Pinpoint the cell where the given text exists, returning its [X, Y] midpoint coordinate. 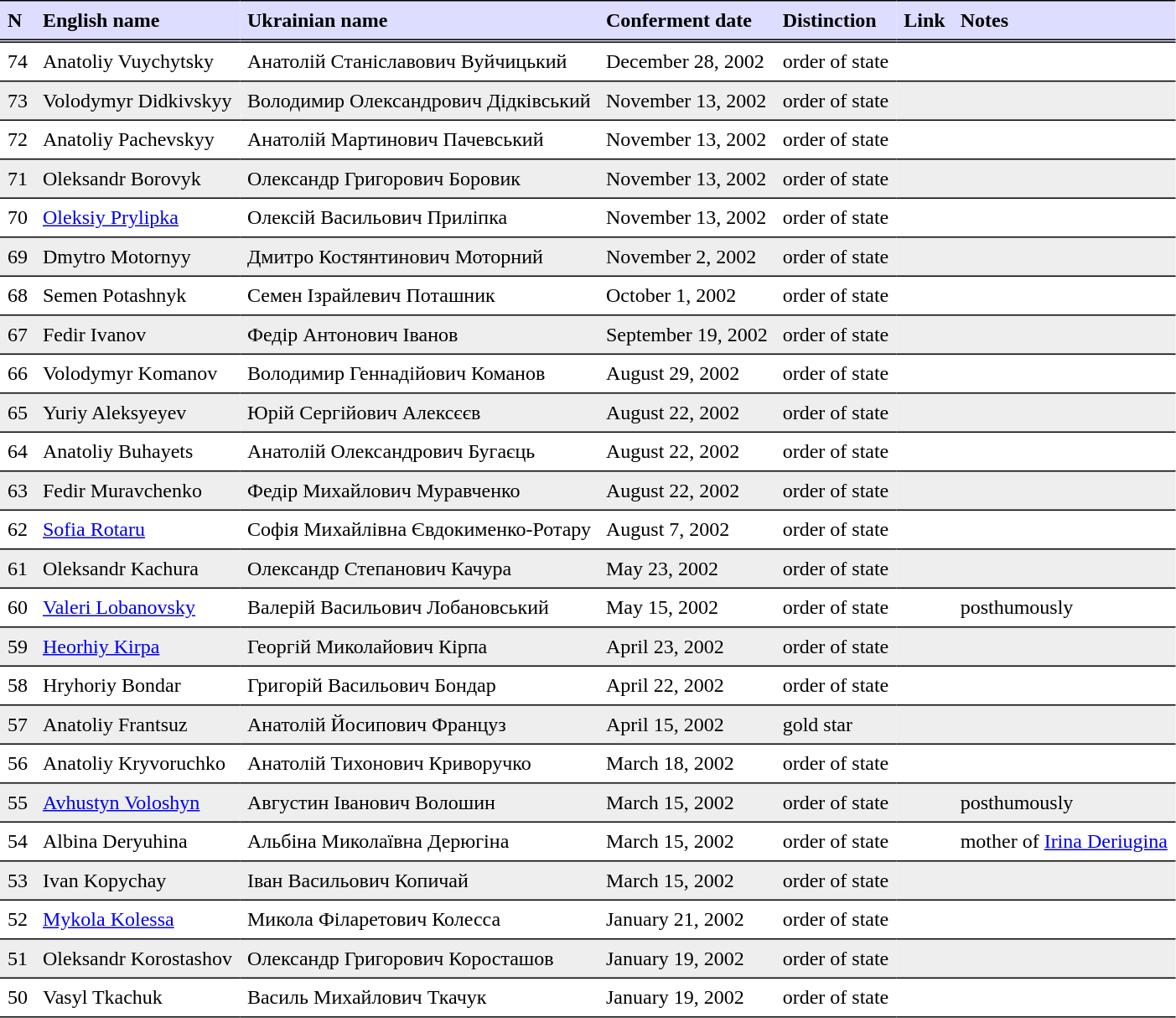
October 1, 2002 [687, 295]
52 [18, 919]
Oleksandr Kachura [137, 569]
62 [18, 529]
May 15, 2002 [687, 607]
Distinction [837, 21]
December 28, 2002 [687, 61]
Олександр Степанович Качура [419, 569]
70 [18, 217]
60 [18, 607]
English name [137, 21]
65 [18, 413]
Дмитро Костянтинович Моторний [419, 257]
Анатолій Йосипович Француз [419, 725]
Oleksandr Borovyk [137, 179]
November 2, 2002 [687, 257]
67 [18, 335]
Albina Deryuhina [137, 841]
Володимир Олександрович Дідківський [419, 101]
Anatoliy Pachevskyy [137, 139]
Анатолій Олександрович Бугаєць [419, 451]
Олександр Григорович Коросташов [419, 958]
Альбіна Миколаївна Дерюгіна [419, 841]
Олександр Григорович Боровик [419, 179]
April 23, 2002 [687, 647]
Семен Ізрайлевич Поташник [419, 295]
Volodymyr Didkivskyy [137, 101]
74 [18, 61]
66 [18, 373]
Oleksiy Prylipka [137, 217]
59 [18, 647]
gold star [837, 725]
73 [18, 101]
May 23, 2002 [687, 569]
51 [18, 958]
Анатолій Мартинович Пачевський [419, 139]
68 [18, 295]
Софія Михайлівна Євдокименко-Ротару [419, 529]
Heorhiy Kirpa [137, 647]
53 [18, 880]
Vasyl Tkachuk [137, 997]
Anatoliy Kryvoruchko [137, 763]
Федір Антонович Іванов [419, 335]
Volodymyr Komanov [137, 373]
64 [18, 451]
Link [924, 21]
Валерій Васильович Лобановський [419, 607]
61 [18, 569]
57 [18, 725]
55 [18, 802]
Sofia Rotaru [137, 529]
Notes [1065, 21]
Володимир Геннадійович Команов [419, 373]
58 [18, 685]
September 19, 2002 [687, 335]
Oleksandr Korostashov [137, 958]
50 [18, 997]
March 18, 2002 [687, 763]
January 21, 2002 [687, 919]
Юрій Сергійович Алексєєв [419, 413]
August 29, 2002 [687, 373]
Ivan Kopychay [137, 880]
Анатолій Станіславович Вуйчицький [419, 61]
Anatoliy Vuychytsky [137, 61]
Василь Михайлович Ткачук [419, 997]
Semen Potashnyk [137, 295]
Григорій Васильович Бондар [419, 685]
69 [18, 257]
August 7, 2002 [687, 529]
Георгій Миколайович Кірпа [419, 647]
Августин Іванович Волошин [419, 802]
Fedir Muravchenko [137, 491]
April 15, 2002 [687, 725]
Ukrainian name [419, 21]
56 [18, 763]
mother of Irina Deriugina [1065, 841]
Conferment date [687, 21]
Олексій Васильович Приліпка [419, 217]
Іван Васильович Копичай [419, 880]
Микола Філаретович Колесса [419, 919]
63 [18, 491]
Dmytro Motornyy [137, 257]
Fedir Ivanov [137, 335]
Valeri Lobanovsky [137, 607]
54 [18, 841]
Yuriy Aleksyeyev [137, 413]
Mykola Kolessa [137, 919]
Avhustyn Voloshyn [137, 802]
Anatoliy Frantsuz [137, 725]
Anatoliy Buhayets [137, 451]
71 [18, 179]
N [18, 21]
Анатолій Тихонович Криворучко [419, 763]
72 [18, 139]
Hryhoriy Bondar [137, 685]
Федір Михайлович Муравченко [419, 491]
April 22, 2002 [687, 685]
